Output the [x, y] coordinate of the center of the cell containing the given text.  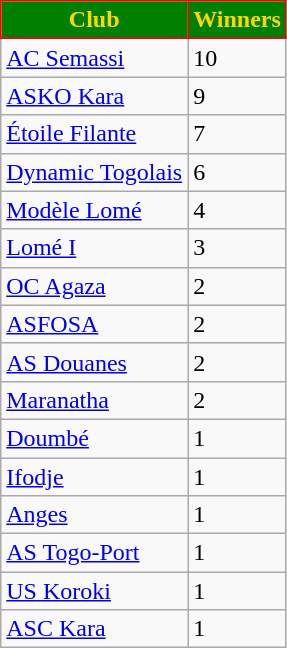
Club [94, 20]
10 [238, 58]
Lomé I [94, 248]
Doumbé [94, 438]
AS Douanes [94, 362]
OC Agaza [94, 286]
ASFOSA [94, 324]
Modèle Lomé [94, 210]
7 [238, 134]
4 [238, 210]
Ifodje [94, 477]
AS Togo-Port [94, 553]
Étoile Filante [94, 134]
ASKO Kara [94, 96]
Maranatha [94, 400]
Anges [94, 515]
AC Semassi [94, 58]
Dynamic Togolais [94, 172]
6 [238, 172]
Winners [238, 20]
ASC Kara [94, 629]
US Koroki [94, 591]
3 [238, 248]
9 [238, 96]
